Return the [X, Y] coordinate for the center point of the cell that contains the specified text.  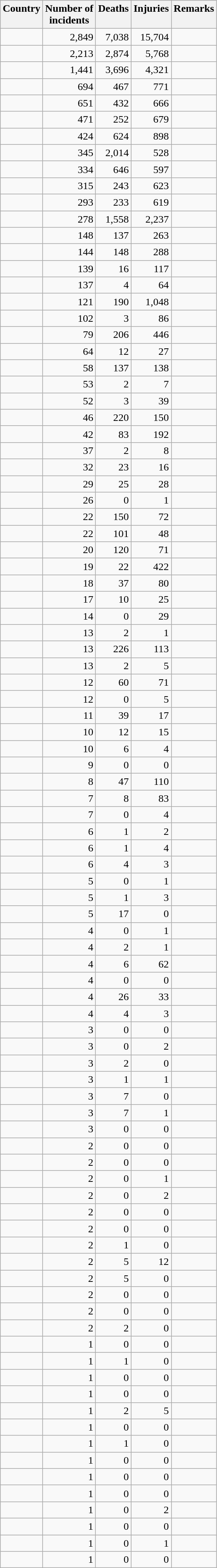
2,014 [113, 153]
11 [69, 715]
Deaths [113, 15]
48 [151, 534]
2,213 [69, 53]
58 [69, 368]
32 [69, 467]
293 [69, 202]
86 [151, 318]
288 [151, 252]
422 [151, 567]
334 [69, 169]
771 [151, 87]
263 [151, 236]
52 [69, 401]
14 [69, 616]
206 [113, 335]
47 [113, 782]
666 [151, 103]
233 [113, 202]
Country [22, 15]
15 [151, 732]
110 [151, 782]
102 [69, 318]
694 [69, 87]
18 [69, 583]
28 [151, 484]
121 [69, 302]
2,237 [151, 219]
2,849 [69, 37]
4,321 [151, 70]
651 [69, 103]
220 [113, 417]
3,696 [113, 70]
53 [69, 384]
192 [151, 434]
315 [69, 186]
345 [69, 153]
120 [113, 550]
623 [151, 186]
60 [113, 682]
432 [113, 103]
139 [69, 269]
2,874 [113, 53]
898 [151, 136]
190 [113, 302]
597 [151, 169]
42 [69, 434]
15,704 [151, 37]
46 [69, 417]
101 [113, 534]
424 [69, 136]
19 [69, 567]
467 [113, 87]
679 [151, 120]
619 [151, 202]
27 [151, 351]
138 [151, 368]
113 [151, 649]
Number ofincidents [69, 15]
278 [69, 219]
7,038 [113, 37]
646 [113, 169]
446 [151, 335]
252 [113, 120]
624 [113, 136]
144 [69, 252]
1,441 [69, 70]
5,768 [151, 53]
20 [69, 550]
226 [113, 649]
62 [151, 964]
528 [151, 153]
80 [151, 583]
117 [151, 269]
9 [69, 765]
33 [151, 997]
243 [113, 186]
Remarks [194, 15]
Injuries [151, 15]
72 [151, 517]
23 [113, 467]
79 [69, 335]
1,558 [113, 219]
471 [69, 120]
1,048 [151, 302]
